Return [x, y] of the center of cell containing provided text 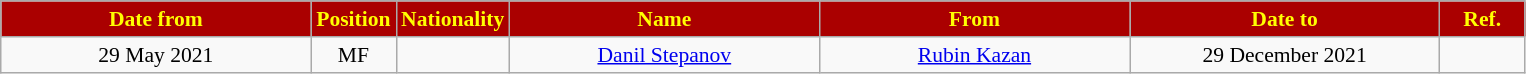
Nationality [452, 19]
29 May 2021 [156, 55]
Rubin Kazan [974, 55]
MF [354, 55]
Danil Stepanov [664, 55]
Date to [1285, 19]
Name [664, 19]
29 December 2021 [1285, 55]
Date from [156, 19]
Ref. [1482, 19]
Position [354, 19]
From [974, 19]
